Locate the cell with the specified text and output its (X, Y) center coordinate. 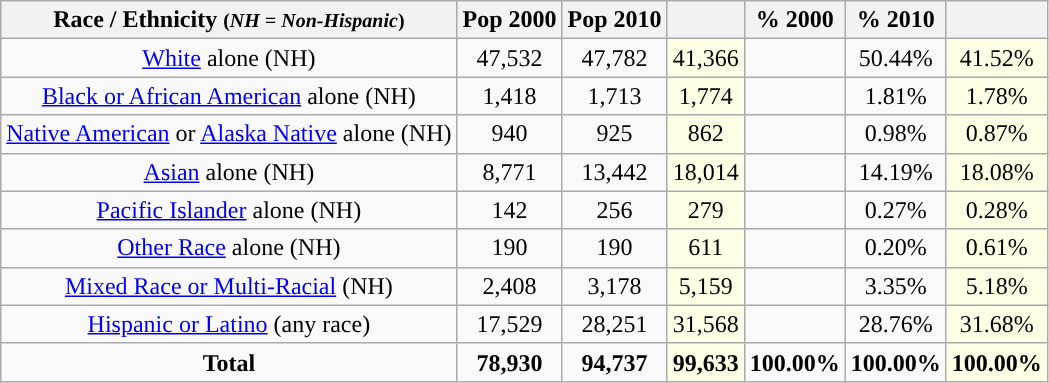
0.20% (896, 248)
1,418 (510, 96)
1,713 (614, 96)
2,408 (510, 286)
0.28% (996, 210)
Mixed Race or Multi-Racial (NH) (229, 286)
1,774 (706, 96)
Black or African American alone (NH) (229, 96)
31.68% (996, 324)
Pacific Islander alone (NH) (229, 210)
41.52% (996, 58)
940 (510, 134)
47,782 (614, 58)
Asian alone (NH) (229, 172)
3.35% (896, 286)
0.61% (996, 248)
18,014 (706, 172)
41,366 (706, 58)
99,633 (706, 362)
78,930 (510, 362)
Native American or Alaska Native alone (NH) (229, 134)
Pop 2010 (614, 20)
142 (510, 210)
5.18% (996, 286)
8,771 (510, 172)
28,251 (614, 324)
256 (614, 210)
% 2010 (896, 20)
Total (229, 362)
17,529 (510, 324)
Pop 2000 (510, 20)
3,178 (614, 286)
1.78% (996, 96)
14.19% (896, 172)
31,568 (706, 324)
94,737 (614, 362)
0.27% (896, 210)
Other Race alone (NH) (229, 248)
1.81% (896, 96)
862 (706, 134)
611 (706, 248)
13,442 (614, 172)
Race / Ethnicity (NH = Non-Hispanic) (229, 20)
0.98% (896, 134)
White alone (NH) (229, 58)
18.08% (996, 172)
0.87% (996, 134)
925 (614, 134)
Hispanic or Latino (any race) (229, 324)
28.76% (896, 324)
50.44% (896, 58)
47,532 (510, 58)
% 2000 (794, 20)
279 (706, 210)
5,159 (706, 286)
